From the cell containing the given text, extract its center point as (x, y) coordinate. 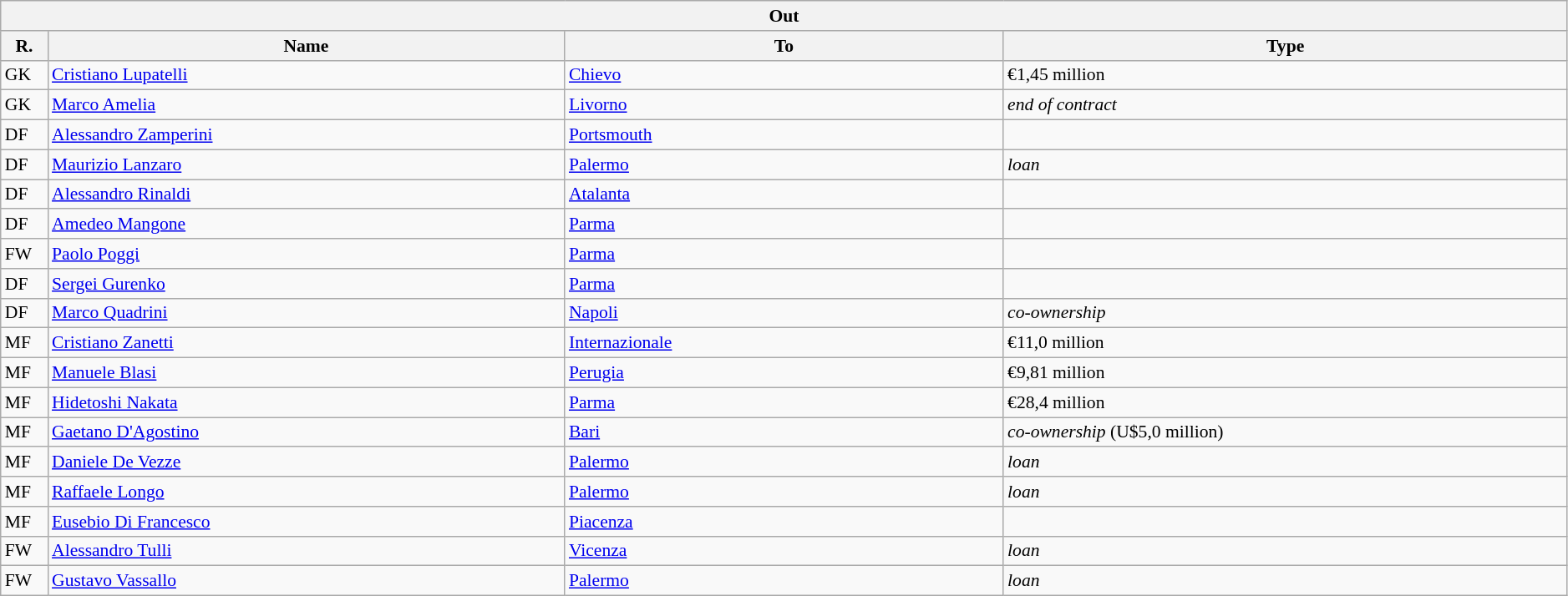
Eusebio Di Francesco (306, 522)
Cristiano Zanetti (306, 343)
Manuele Blasi (306, 373)
Marco Amelia (306, 105)
R. (24, 46)
Chievo (784, 75)
Gustavo Vassallo (306, 581)
end of contract (1285, 105)
Alessandro Rinaldi (306, 194)
Bari (784, 432)
Maurizio Lanzaro (306, 164)
Raffaele Longo (306, 492)
Marco Quadrini (306, 313)
Type (1285, 46)
co-ownership (U$5,0 million) (1285, 432)
Livorno (784, 105)
Atalanta (784, 194)
Piacenza (784, 522)
Name (306, 46)
Paolo Poggi (306, 254)
co-ownership (1285, 313)
To (784, 46)
Cristiano Lupatelli (306, 75)
Vicenza (784, 551)
Portsmouth (784, 135)
€9,81 million (1285, 373)
€28,4 million (1285, 402)
Internazionale (784, 343)
Daniele De Vezze (306, 462)
Perugia (784, 373)
Alessandro Zamperini (306, 135)
Napoli (784, 313)
€11,0 million (1285, 343)
€1,45 million (1285, 75)
Sergei Gurenko (306, 284)
Alessandro Tulli (306, 551)
Out (784, 16)
Amedeo Mangone (306, 225)
Gaetano D'Agostino (306, 432)
Hidetoshi Nakata (306, 402)
